Return (x, y) of the center of cell containing provided text 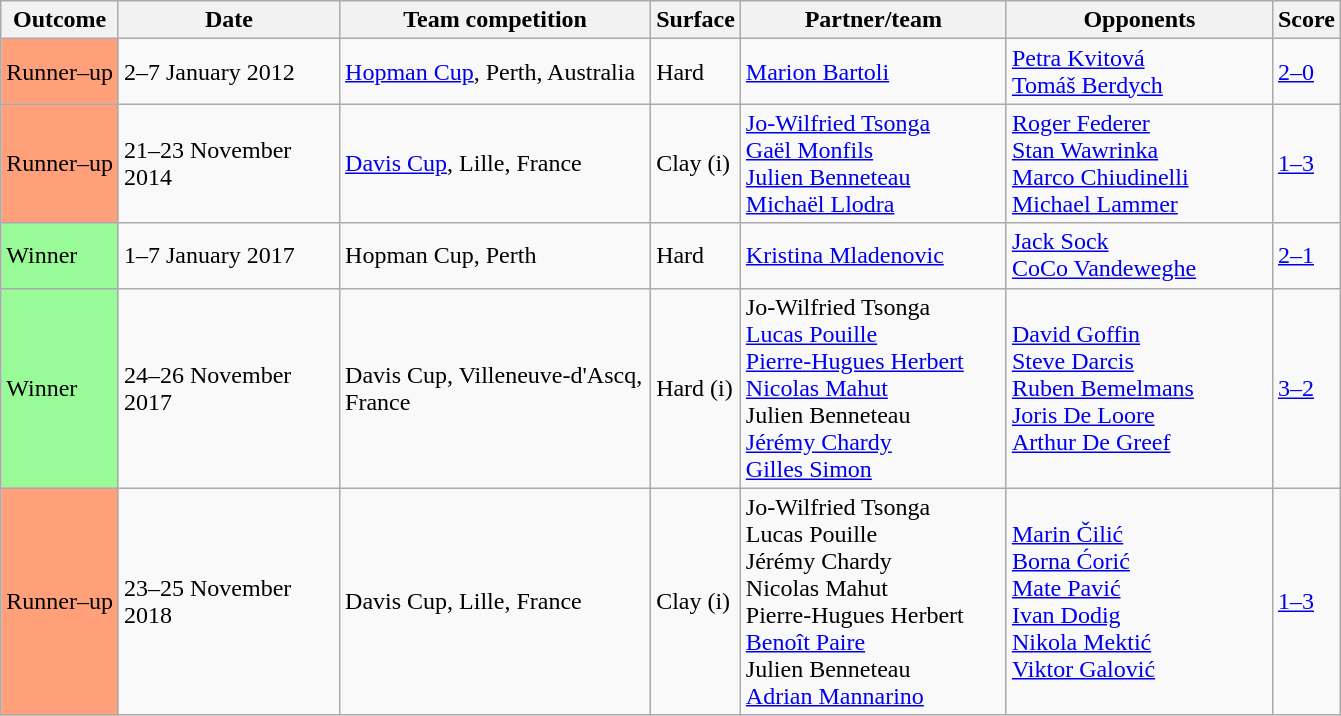
24–26 November 2017 (228, 388)
1–7 January 2017 (228, 256)
Hard (i) (696, 388)
Opponents (1139, 20)
Hopman Cup, Perth (496, 256)
Jo-Wilfried Tsonga Lucas Pouille Pierre-Hugues Herbert Nicolas Mahut Julien Benneteau Jérémy Chardy Gilles Simon (873, 388)
Team competition (496, 20)
Davis Cup, Villeneuve-d'Ascq, France (496, 388)
3–2 (1306, 388)
Score (1306, 20)
23–25 November 2018 (228, 602)
David Goffin Steve Darcis Ruben Bemelmans Joris De Loore Arthur De Greef (1139, 388)
Marion Bartoli (873, 72)
2–0 (1306, 72)
Partner/team (873, 20)
Marin Čilić Borna Ćorić Mate Pavić Ivan Dodig Nikola Mektić Viktor Galović (1139, 602)
Date (228, 20)
2–7 January 2012 (228, 72)
Kristina Mladenovic (873, 256)
Jo-Wilfried Tsonga Lucas Pouille Jérémy Chardy Nicolas Mahut Pierre-Hugues Herbert Benoît Paire Julien Benneteau Adrian Mannarino (873, 602)
Outcome (60, 20)
Hopman Cup, Perth, Australia (496, 72)
Jo-Wilfried Tsonga Gaël Monfils Julien Benneteau Michaël Llodra (873, 164)
Roger Federer Stan Wawrinka Marco Chiudinelli Michael Lammer (1139, 164)
Jack Sock CoCo Vandeweghe (1139, 256)
Surface (696, 20)
Petra Kvitová Tomáš Berdych (1139, 72)
2–1 (1306, 256)
21–23 November 2014 (228, 164)
